For the text-containing cell, return its midpoint in (x, y) coordinate format. 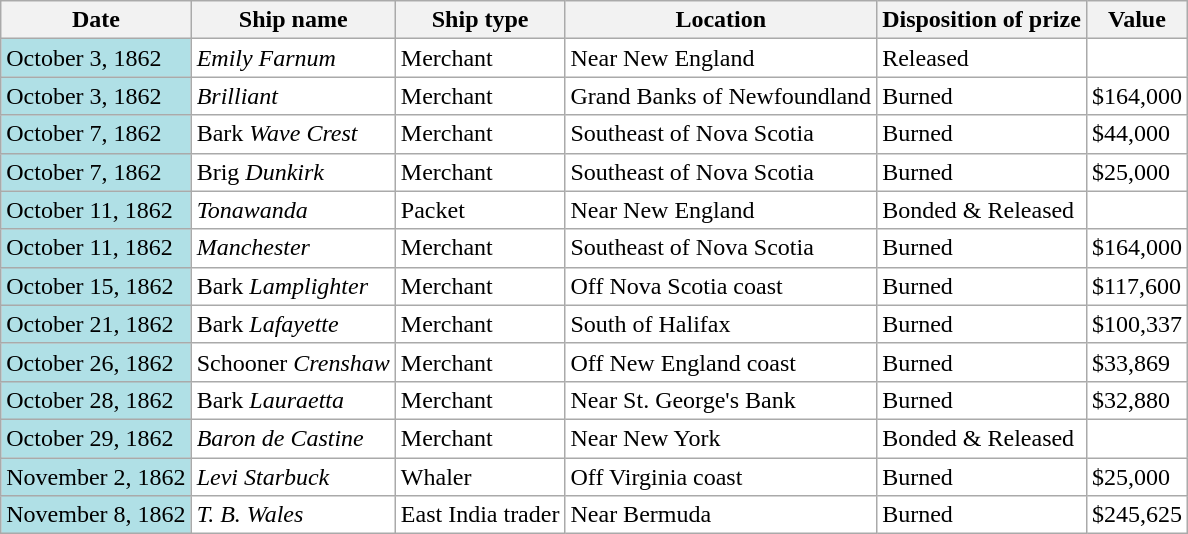
$245,625 (1136, 515)
Levi Starbuck (293, 477)
Tonawanda (293, 210)
Ship name (293, 20)
Near New York (721, 438)
Brilliant (293, 96)
Schooner Crenshaw (293, 362)
Off Virginia coast (721, 477)
Off New England coast (721, 362)
East India trader (480, 515)
Off Nova Scotia coast (721, 286)
November 8, 1862 (96, 515)
South of Halifax (721, 324)
October 15, 1862 (96, 286)
November 2, 1862 (96, 477)
October 28, 1862 (96, 400)
Whaler (480, 477)
Date (96, 20)
$100,337 (1136, 324)
Bark Lamplighter (293, 286)
Bark Lauraetta (293, 400)
Bark Wave Crest (293, 134)
Near Bermuda (721, 515)
T. B. Wales (293, 515)
Bark Lafayette (293, 324)
Baron de Castine (293, 438)
Near St. George's Bank (721, 400)
October 21, 1862 (96, 324)
Ship type (480, 20)
October 29, 1862 (96, 438)
Grand Banks of Newfoundland (721, 96)
$33,869 (1136, 362)
Emily Farnum (293, 58)
Brig Dunkirk (293, 172)
Disposition of prize (982, 20)
Packet (480, 210)
$117,600 (1136, 286)
October 26, 1862 (96, 362)
Released (982, 58)
$32,880 (1136, 400)
Location (721, 20)
$44,000 (1136, 134)
Value (1136, 20)
Manchester (293, 248)
